Identify which cell holds the provided text, then report its [x, y] central coordinate. 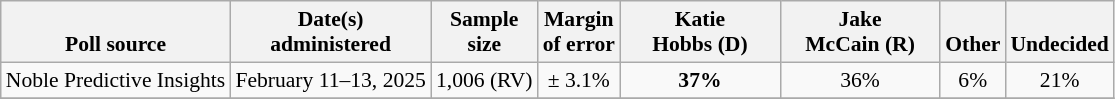
Marginof error [579, 32]
21% [1059, 80]
JakeMcCain (R) [860, 32]
Other [972, 32]
± 3.1% [579, 80]
Noble Predictive Insights [116, 80]
36% [860, 80]
Undecided [1059, 32]
KatieHobbs (D) [700, 32]
Date(s)administered [330, 32]
February 11–13, 2025 [330, 80]
Samplesize [484, 32]
37% [700, 80]
1,006 (RV) [484, 80]
Poll source [116, 32]
6% [972, 80]
